Capture the cell that displays the provided text and extract its [x, y] central coordinate. 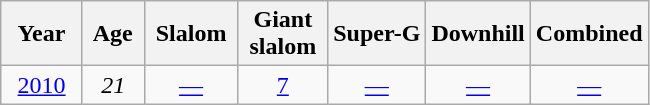
Age [113, 34]
Downhill [478, 34]
2010 [42, 85]
Super-G [377, 34]
Slalom [191, 34]
Year [42, 34]
7 [283, 85]
Combined [589, 34]
Giant slalom [283, 34]
21 [113, 85]
